Detect which cell encompasses the target text, then output its [x, y] center coordinate. 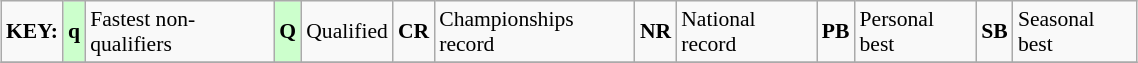
National record [746, 32]
Championships record [534, 32]
Seasonal best [1075, 32]
CR [414, 32]
Personal best [916, 32]
Fastest non-qualifiers [180, 32]
KEY: [32, 32]
q [74, 32]
NR [656, 32]
Q [288, 32]
Qualified [347, 32]
SB [994, 32]
PB [836, 32]
